Locate the cell with the specified text and output its [x, y] center coordinate. 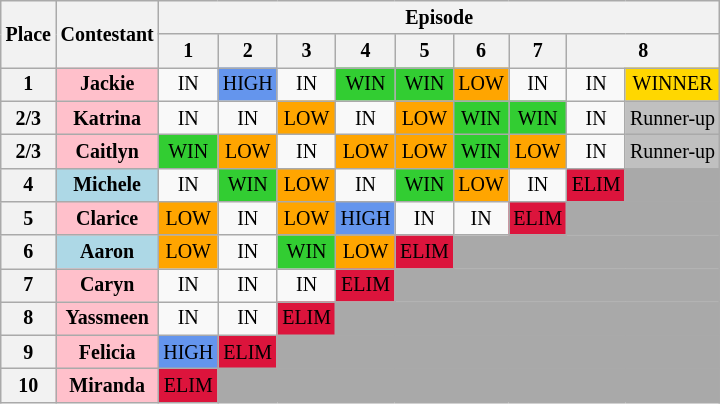
Miranda [108, 386]
9 [28, 352]
Yassmeen [108, 318]
Caitlyn [108, 152]
Katrina [108, 118]
Episode [440, 18]
WINNER [672, 84]
Michele [108, 184]
Felicia [108, 352]
2 [248, 52]
3 [306, 52]
10 [28, 386]
Contestant [108, 34]
Place [28, 34]
Aaron [108, 252]
Jackie [108, 84]
Clarice [108, 218]
Caryn [108, 286]
